Detect which cell encompasses the target text, then output its [X, Y] center coordinate. 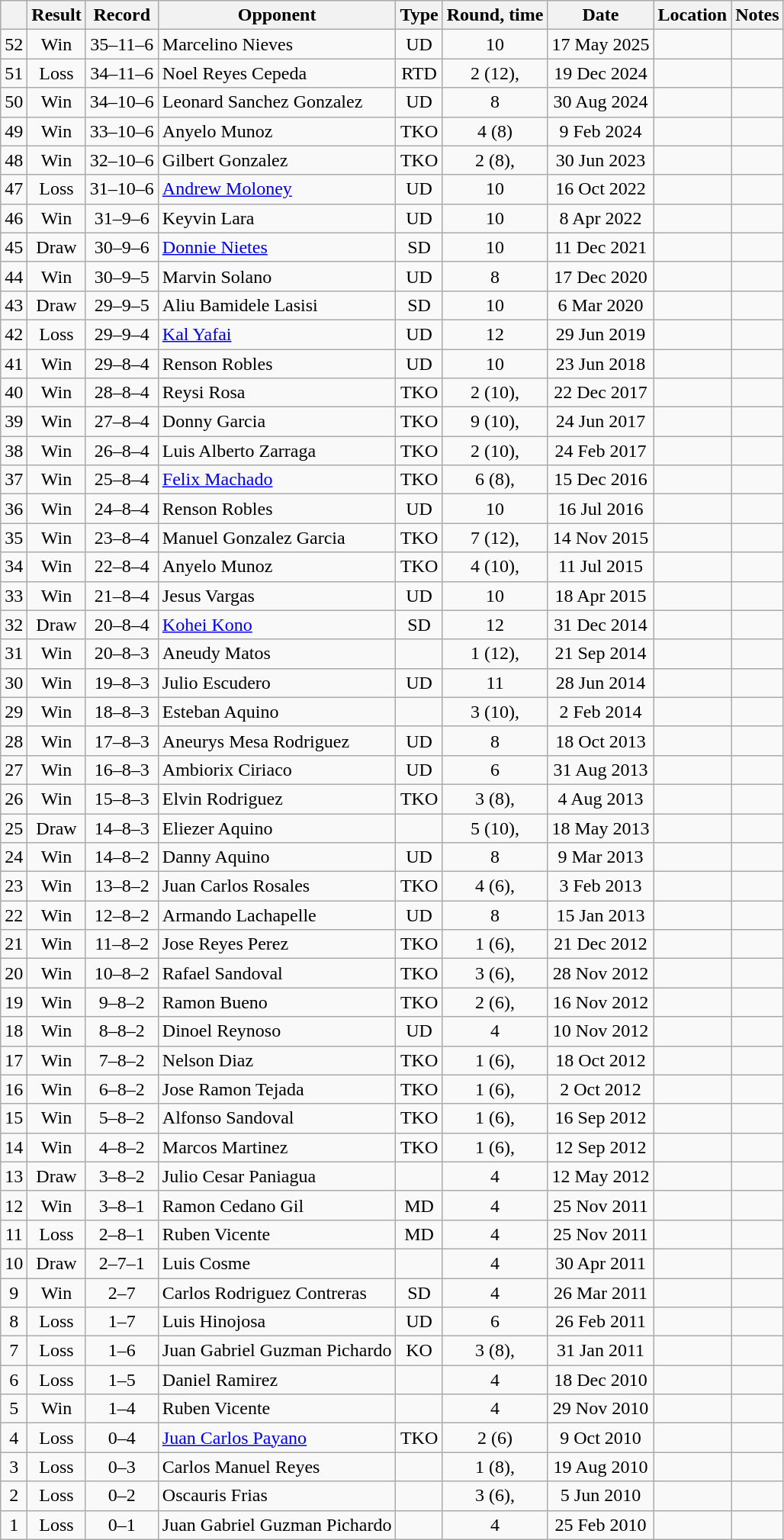
26 Mar 2011 [601, 1293]
Ambiorix Ciriaco [277, 770]
33–10–6 [122, 131]
2–7–1 [122, 1263]
3–8–2 [122, 1176]
Juan Carlos Rosales [277, 886]
16 Nov 2012 [601, 1002]
4 (6), [495, 886]
15 Jan 2013 [601, 915]
3 [14, 1467]
6–8–2 [122, 1089]
Luis Cosme [277, 1263]
2 [14, 1496]
Ramon Bueno [277, 1002]
25 Feb 2010 [601, 1525]
Keyvin Lara [277, 218]
35–11–6 [122, 44]
9–8–2 [122, 1002]
14–8–2 [122, 857]
11 Jul 2015 [601, 567]
3–8–1 [122, 1205]
2 (8), [495, 160]
25–8–4 [122, 480]
8 Apr 2022 [601, 218]
30 Apr 2011 [601, 1263]
0–1 [122, 1525]
Aneurys Mesa Rodriguez [277, 741]
Daniel Ramirez [277, 1380]
23–8–4 [122, 538]
8–8–2 [122, 1031]
Opponent [277, 15]
KO [419, 1351]
29 Jun 2019 [601, 334]
16 [14, 1089]
2 Oct 2012 [601, 1089]
24 Feb 2017 [601, 451]
17 Dec 2020 [601, 276]
17 May 2025 [601, 44]
33 [14, 596]
28 Jun 2014 [601, 683]
30 Aug 2024 [601, 102]
41 [14, 364]
21–8–4 [122, 596]
6 (8), [495, 480]
Juan Carlos Payano [277, 1438]
29–9–5 [122, 305]
Marcelino Nieves [277, 44]
34–11–6 [122, 73]
4–8–2 [122, 1147]
38 [14, 451]
44 [14, 276]
Manuel Gonzalez Garcia [277, 538]
Alfonso Sandoval [277, 1118]
Date [601, 15]
19 [14, 1002]
47 [14, 189]
32 [14, 625]
52 [14, 44]
Oscauris Frias [277, 1496]
19–8–3 [122, 683]
2 (12), [495, 73]
18 Apr 2015 [601, 596]
40 [14, 393]
11–8–2 [122, 944]
Luis Alberto Zarraga [277, 451]
49 [14, 131]
12 Sep 2012 [601, 1147]
2 (6) [495, 1438]
22 Dec 2017 [601, 393]
25 [14, 828]
51 [14, 73]
21 [14, 944]
6 Mar 2020 [601, 305]
9 Mar 2013 [601, 857]
17–8–3 [122, 741]
11 Dec 2021 [601, 247]
45 [14, 247]
37 [14, 480]
29–9–4 [122, 334]
24 [14, 857]
18 May 2013 [601, 828]
Felix Machado [277, 480]
16 Sep 2012 [601, 1118]
0–4 [122, 1438]
2–7 [122, 1293]
19 Aug 2010 [601, 1467]
27 [14, 770]
46 [14, 218]
Esteban Aquino [277, 712]
31 Jan 2011 [601, 1351]
29 Nov 2010 [601, 1409]
Marvin Solano [277, 276]
Aliu Bamidele Lasisi [277, 305]
16 Oct 2022 [601, 189]
19 Dec 2024 [601, 73]
28 [14, 741]
Result [56, 15]
14 [14, 1147]
Danny Aquino [277, 857]
18 Oct 2012 [601, 1060]
0–2 [122, 1496]
2–8–1 [122, 1234]
Jose Ramon Tejada [277, 1089]
Leonard Sanchez Gonzalez [277, 102]
4 (10), [495, 567]
1–7 [122, 1322]
Reysi Rosa [277, 393]
Kohei Kono [277, 625]
23 [14, 886]
Carlos Rodriguez Contreras [277, 1293]
Julio Cesar Paniagua [277, 1176]
31–10–6 [122, 189]
Luis Hinojosa [277, 1322]
5 [14, 1409]
5 Jun 2010 [601, 1496]
RTD [419, 73]
2 (6), [495, 1002]
5 (10), [495, 828]
31–9–6 [122, 218]
15 Dec 2016 [601, 480]
21 Sep 2014 [601, 654]
15 [14, 1118]
Jesus Vargas [277, 596]
28–8–4 [122, 393]
43 [14, 305]
7 [14, 1351]
30–9–6 [122, 247]
26 Feb 2011 [601, 1322]
Kal Yafai [277, 334]
20 [14, 973]
18–8–3 [122, 712]
7–8–2 [122, 1060]
4 (8) [495, 131]
Jose Reyes Perez [277, 944]
50 [14, 102]
Noel Reyes Cepeda [277, 73]
Aneudy Matos [277, 654]
31 Dec 2014 [601, 625]
Marcos Martinez [277, 1147]
Donny Garcia [277, 422]
3 Feb 2013 [601, 886]
29 [14, 712]
1 [14, 1525]
31 Aug 2013 [601, 770]
Julio Escudero [277, 683]
3 (10), [495, 712]
Round, time [495, 15]
Armando Lachapelle [277, 915]
0–3 [122, 1467]
12 May 2012 [601, 1176]
9 Oct 2010 [601, 1438]
16 Jul 2016 [601, 509]
1–4 [122, 1409]
17 [14, 1060]
Nelson Diaz [277, 1060]
18 [14, 1031]
23 Jun 2018 [601, 364]
26–8–4 [122, 451]
4 Aug 2013 [601, 799]
1 (12), [495, 654]
10–8–2 [122, 973]
13 [14, 1176]
Location [692, 15]
12–8–2 [122, 915]
31 [14, 654]
9 [14, 1293]
29–8–4 [122, 364]
13–8–2 [122, 886]
5–8–2 [122, 1118]
27–8–4 [122, 422]
28 Nov 2012 [601, 973]
20–8–3 [122, 654]
18 Dec 2010 [601, 1380]
20–8–4 [122, 625]
32–10–6 [122, 160]
10 Nov 2012 [601, 1031]
39 [14, 422]
1–5 [122, 1380]
14 Nov 2015 [601, 538]
34–10–6 [122, 102]
1 (8), [495, 1467]
1–6 [122, 1351]
30 [14, 683]
22 [14, 915]
30 Jun 2023 [601, 160]
26 [14, 799]
30–9–5 [122, 276]
Elvin Rodriguez [277, 799]
16–8–3 [122, 770]
Andrew Moloney [277, 189]
Donnie Nietes [277, 247]
15–8–3 [122, 799]
24–8–4 [122, 509]
Type [419, 15]
21 Dec 2012 [601, 944]
Eliezer Aquino [277, 828]
18 Oct 2013 [601, 741]
36 [14, 509]
34 [14, 567]
22–8–4 [122, 567]
Dinoel Reynoso [277, 1031]
Notes [757, 15]
2 Feb 2014 [601, 712]
7 (12), [495, 538]
9 Feb 2024 [601, 131]
35 [14, 538]
48 [14, 160]
Rafael Sandoval [277, 973]
Record [122, 15]
Gilbert Gonzalez [277, 160]
42 [14, 334]
24 Jun 2017 [601, 422]
Ramon Cedano Gil [277, 1205]
Carlos Manuel Reyes [277, 1467]
14–8–3 [122, 828]
9 (10), [495, 422]
